From the cell containing the given text, extract its center point as (x, y) coordinate. 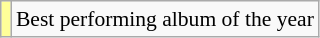
Best performing album of the year (165, 19)
